Determine the [X, Y] coordinate at the center of the cell enclosing the given text.  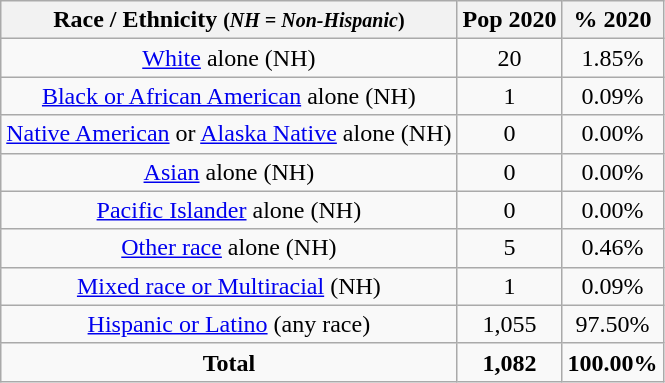
1.85% [612, 58]
Native American or Alaska Native alone (NH) [229, 134]
Asian alone (NH) [229, 172]
1,082 [510, 362]
% 2020 [612, 20]
Other race alone (NH) [229, 248]
White alone (NH) [229, 58]
Mixed race or Multiracial (NH) [229, 286]
Total [229, 362]
Hispanic or Latino (any race) [229, 324]
100.00% [612, 362]
20 [510, 58]
Black or African American alone (NH) [229, 96]
1,055 [510, 324]
0.46% [612, 248]
Pop 2020 [510, 20]
97.50% [612, 324]
Race / Ethnicity (NH = Non-Hispanic) [229, 20]
5 [510, 248]
Pacific Islander alone (NH) [229, 210]
